Determine the [x, y] coordinate at the center of the cell enclosing the given text.  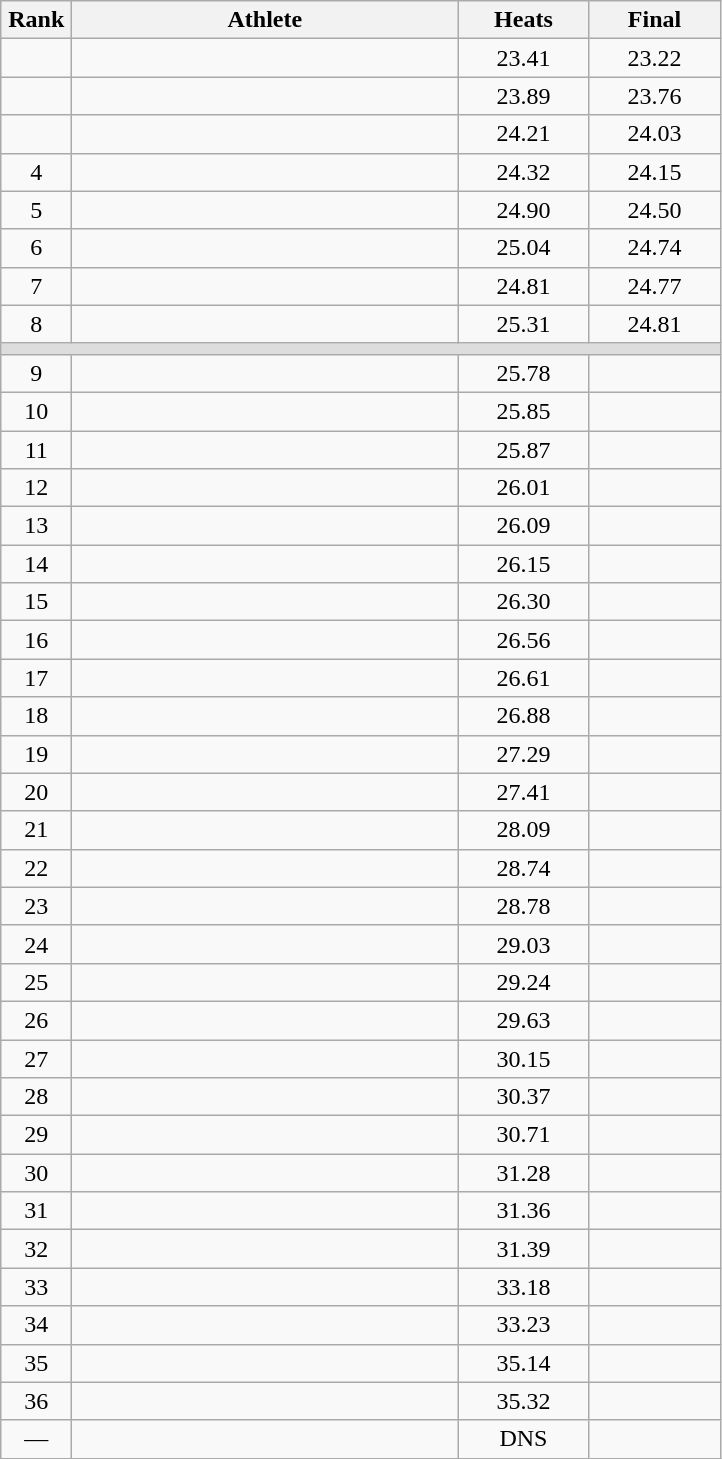
— [36, 1439]
27 [36, 1059]
14 [36, 564]
4 [36, 172]
31.39 [524, 1249]
26.01 [524, 488]
24.50 [654, 210]
25.87 [524, 449]
33.18 [524, 1287]
Athlete [265, 20]
33 [36, 1287]
24 [36, 944]
26.09 [524, 526]
18 [36, 716]
29.24 [524, 982]
24.21 [524, 134]
25.31 [524, 324]
27.29 [524, 754]
35.14 [524, 1363]
29 [36, 1135]
35.32 [524, 1401]
11 [36, 449]
13 [36, 526]
19 [36, 754]
24.03 [654, 134]
25.78 [524, 373]
31 [36, 1211]
21 [36, 830]
Rank [36, 20]
35 [36, 1363]
28.78 [524, 906]
26.88 [524, 716]
25 [36, 982]
30.71 [524, 1135]
31.36 [524, 1211]
32 [36, 1249]
DNS [524, 1439]
36 [36, 1401]
26.56 [524, 640]
25.85 [524, 411]
34 [36, 1325]
Heats [524, 20]
8 [36, 324]
24.32 [524, 172]
24.90 [524, 210]
30.37 [524, 1097]
26 [36, 1020]
31.28 [524, 1173]
15 [36, 602]
30 [36, 1173]
27.41 [524, 792]
17 [36, 678]
Final [654, 20]
29.03 [524, 944]
5 [36, 210]
23.22 [654, 58]
20 [36, 792]
33.23 [524, 1325]
23.41 [524, 58]
12 [36, 488]
28.74 [524, 868]
26.61 [524, 678]
28 [36, 1097]
24.74 [654, 248]
16 [36, 640]
6 [36, 248]
28.09 [524, 830]
23.76 [654, 96]
9 [36, 373]
23 [36, 906]
10 [36, 411]
26.30 [524, 602]
25.04 [524, 248]
29.63 [524, 1020]
24.15 [654, 172]
23.89 [524, 96]
22 [36, 868]
24.77 [654, 286]
30.15 [524, 1059]
7 [36, 286]
26.15 [524, 564]
